Find where the given text appears and provide that cell's center as [X, Y] coordinate. 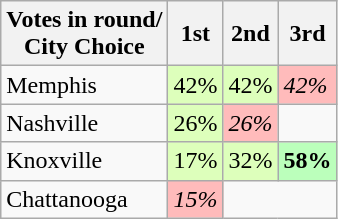
Knoxville [84, 161]
Votes in round/City Choice [84, 34]
58% [308, 161]
17% [196, 161]
2nd [250, 34]
Nashville [84, 123]
3rd [308, 34]
Chattanooga [84, 199]
32% [250, 161]
Memphis [84, 85]
1st [196, 34]
15% [196, 199]
